Locate the cell with the specified text and output its [X, Y] center coordinate. 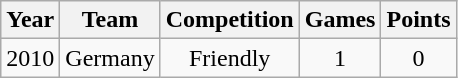
2010 [30, 58]
Games [340, 20]
Team [110, 20]
1 [340, 58]
Friendly [230, 58]
Competition [230, 20]
Germany [110, 58]
0 [418, 58]
Year [30, 20]
Points [418, 20]
